Pinpoint the cell where the given text exists, returning its [x, y] midpoint coordinate. 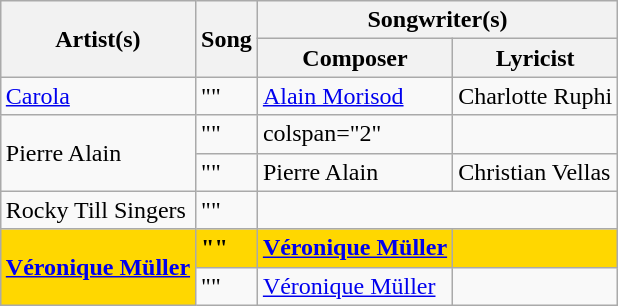
Composer [354, 58]
Carola [98, 96]
colspan="2" [354, 134]
Alain Morisod [354, 96]
Lyricist [536, 58]
Christian Vellas [536, 172]
Artist(s) [98, 39]
Songwriter(s) [437, 20]
Rocky Till Singers [98, 210]
Song [227, 39]
Charlotte Ruphi [536, 96]
